Provide the (x, y) coordinate of the cell's center where the given text is located.  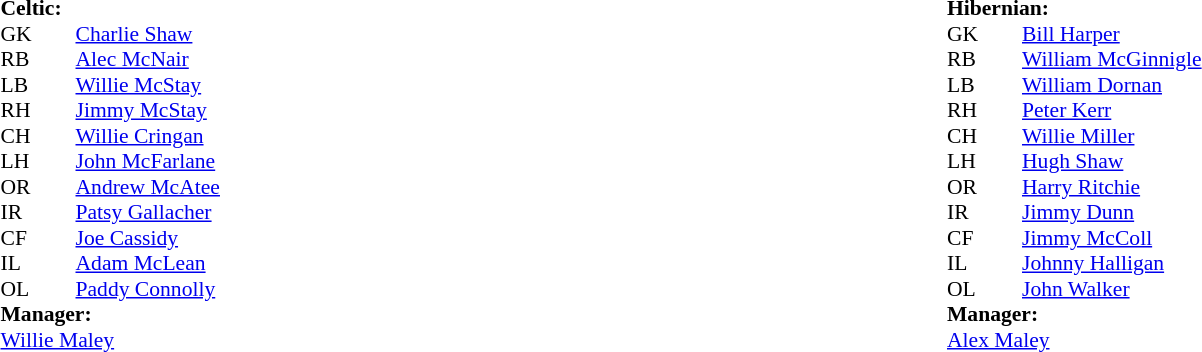
Joe Cassidy (148, 238)
Willie Miller (1112, 136)
John McFarlane (148, 161)
Peter Kerr (1112, 111)
Jimmy McStay (148, 111)
Jimmy Dunn (1112, 213)
Adam McLean (148, 263)
Paddy Connolly (148, 289)
John Walker (1112, 289)
Harry Ritchie (1112, 187)
Willie Cringan (148, 136)
Willie McStay (148, 85)
Alec McNair (148, 59)
William Dornan (1112, 85)
Andrew McAtee (148, 187)
Charlie Shaw (148, 34)
Hugh Shaw (1112, 161)
Bill Harper (1112, 34)
Jimmy McColl (1112, 238)
Patsy Gallacher (148, 213)
Johnny Halligan (1112, 263)
William McGinnigle (1112, 59)
